Pinpoint the cell where the given text exists, returning its [X, Y] midpoint coordinate. 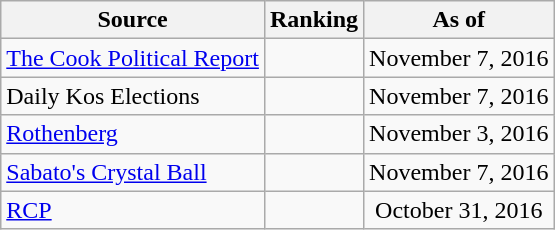
Source [133, 20]
Sabato's Crystal Ball [133, 172]
Rothenberg [133, 134]
RCP [133, 210]
The Cook Political Report [133, 58]
Ranking [314, 20]
November 3, 2016 [459, 134]
As of [459, 20]
Daily Kos Elections [133, 96]
October 31, 2016 [459, 210]
